Provide the (x, y) coordinate of the cell's center where the given text is located.  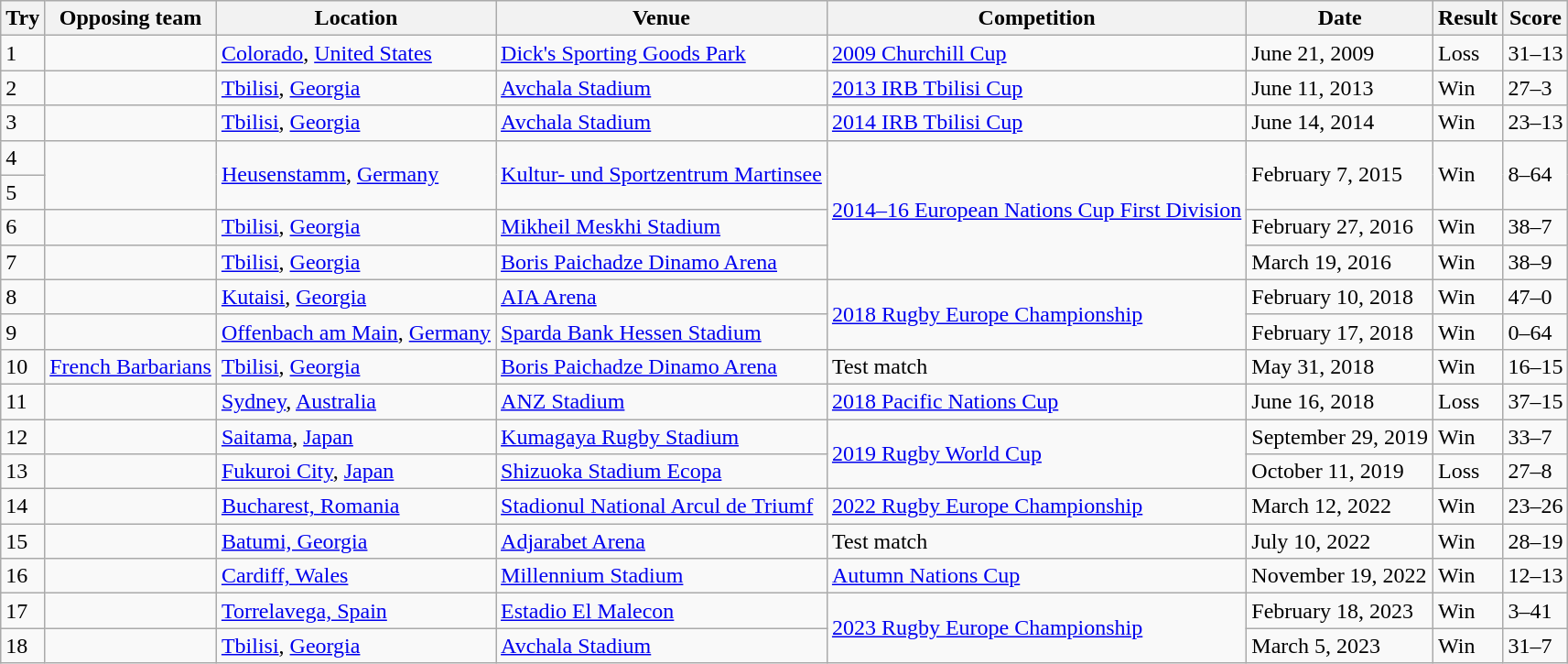
14 (23, 506)
8 (23, 297)
Offenbach am Main, Germany (355, 332)
2009 Churchill Cup (1036, 53)
47–0 (1536, 297)
February 27, 2016 (1340, 227)
3 (23, 123)
2013 IRB Tbilisi Cup (1036, 88)
Location (355, 18)
16 (23, 576)
Score (1536, 18)
Competition (1036, 18)
February 7, 2015 (1340, 175)
6 (23, 227)
0–64 (1536, 332)
July 10, 2022 (1340, 541)
Torrelavega, Spain (355, 611)
2023 Rugby Europe Championship (1036, 628)
2014 IRB Tbilisi Cup (1036, 123)
Colorado, United States (355, 53)
28–19 (1536, 541)
16–15 (1536, 366)
2 (23, 88)
Millennium Stadium (662, 576)
March 12, 2022 (1340, 506)
37–15 (1536, 401)
February 17, 2018 (1340, 332)
June 21, 2009 (1340, 53)
February 18, 2023 (1340, 611)
2018 Rugby Europe Championship (1036, 314)
Kumagaya Rugby Stadium (662, 437)
33–7 (1536, 437)
Bucharest, Romania (355, 506)
October 11, 2019 (1340, 472)
Result (1467, 18)
8–64 (1536, 175)
3–41 (1536, 611)
Fukuroi City, Japan (355, 472)
French Barbarians (131, 366)
2019 Rugby World Cup (1036, 454)
2014–16 European Nations Cup First Division (1036, 210)
Autumn Nations Cup (1036, 576)
Estadio El Malecon (662, 611)
Cardiff, Wales (355, 576)
Shizuoka Stadium Ecopa (662, 472)
31–7 (1536, 646)
Dick's Sporting Goods Park (662, 53)
June 14, 2014 (1340, 123)
Stadionul National Arcul de Triumf (662, 506)
1 (23, 53)
June 16, 2018 (1340, 401)
Adjarabet Arena (662, 541)
Batumi, Georgia (355, 541)
Sydney, Australia (355, 401)
March 5, 2023 (1340, 646)
AIA Arena (662, 297)
ANZ Stadium (662, 401)
Opposing team (131, 18)
23–26 (1536, 506)
Kultur- und Sportzentrum Martinsee (662, 175)
Sparda Bank Hessen Stadium (662, 332)
September 29, 2019 (1340, 437)
Date (1340, 18)
May 31, 2018 (1340, 366)
November 19, 2022 (1340, 576)
June 11, 2013 (1340, 88)
13 (23, 472)
17 (23, 611)
31–13 (1536, 53)
38–7 (1536, 227)
38–9 (1536, 262)
7 (23, 262)
5 (23, 192)
9 (23, 332)
18 (23, 646)
23–13 (1536, 123)
15 (23, 541)
Mikheil Meskhi Stadium (662, 227)
2022 Rugby Europe Championship (1036, 506)
12–13 (1536, 576)
Kutaisi, Georgia (355, 297)
February 10, 2018 (1340, 297)
12 (23, 437)
Saitama, Japan (355, 437)
2018 Pacific Nations Cup (1036, 401)
27–8 (1536, 472)
March 19, 2016 (1340, 262)
10 (23, 366)
Try (23, 18)
Heusenstamm, Germany (355, 175)
27–3 (1536, 88)
11 (23, 401)
Venue (662, 18)
4 (23, 158)
